Return the [x, y] coordinate for the center point of the cell that contains the specified text.  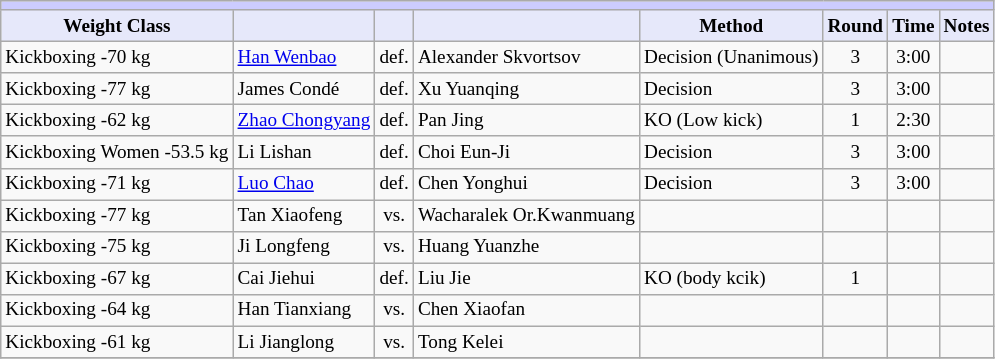
Decision (Unanimous) [730, 57]
KO (body kcik) [730, 279]
Choi Eun-Ji [526, 152]
Notes [966, 26]
Kickboxing -64 kg [117, 310]
KO (Low kick) [730, 121]
Li Jianglong [304, 342]
Kickboxing -61 kg [117, 342]
Kickboxing Women -53.5 kg [117, 152]
Weight Class [117, 26]
Time [914, 26]
Han Wenbao [304, 57]
Wacharalek Or.Kwanmuang [526, 216]
Xu Yuanqing [526, 89]
Kickboxing -67 kg [117, 279]
Cai Jiehui [304, 279]
Huang Yuanzhe [526, 247]
Zhao Chongyang [304, 121]
Kickboxing -75 kg [117, 247]
Method [730, 26]
Luo Chao [304, 184]
Kickboxing -70 kg [117, 57]
Liu Jie [526, 279]
Ji Longfeng [304, 247]
Tan Xiaofeng [304, 216]
Chen Xiaofan [526, 310]
Pan Jing [526, 121]
Kickboxing -71 kg [117, 184]
James Condé [304, 89]
Alexander Skvortsov [526, 57]
Li Lishan [304, 152]
Chen Yonghui [526, 184]
Round [856, 26]
Han Tianxiang [304, 310]
2:30 [914, 121]
Tong Kelei [526, 342]
Kickboxing -62 kg [117, 121]
